Pinpoint the cell where the given text exists, returning its (X, Y) midpoint coordinate. 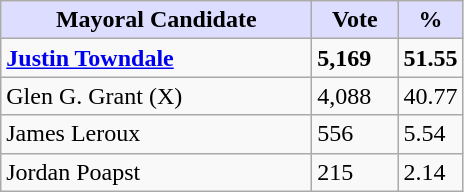
Vote (355, 20)
James Leroux (156, 134)
% (430, 20)
Mayoral Candidate (156, 20)
2.14 (430, 172)
40.77 (430, 96)
51.55 (430, 58)
5.54 (430, 134)
Glen G. Grant (X) (156, 96)
556 (355, 134)
5,169 (355, 58)
215 (355, 172)
Justin Towndale (156, 58)
4,088 (355, 96)
Jordan Poapst (156, 172)
